Return the (X, Y) coordinate for the center point of the cell that contains the specified text.  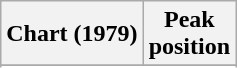
Peakposition (189, 34)
Chart (1979) (72, 34)
